Return [x, y] of the center of cell containing provided text 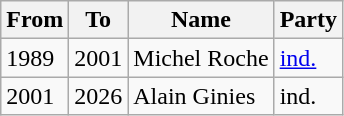
From [35, 20]
Alain Ginies [201, 96]
1989 [35, 58]
Party [308, 20]
Michel Roche [201, 58]
2026 [98, 96]
Name [201, 20]
To [98, 20]
